Detect which cell encompasses the target text, then output its [X, Y] center coordinate. 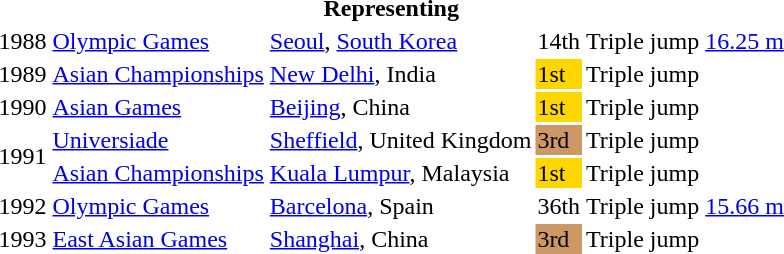
East Asian Games [158, 239]
Sheffield, United Kingdom [400, 140]
Shanghai, China [400, 239]
Seoul, South Korea [400, 41]
New Delhi, India [400, 74]
Beijing, China [400, 107]
Barcelona, Spain [400, 206]
36th [559, 206]
Universiade [158, 140]
Kuala Lumpur, Malaysia [400, 173]
Asian Games [158, 107]
14th [559, 41]
